Return the [X, Y] coordinate for the center point of the cell that contains the specified text.  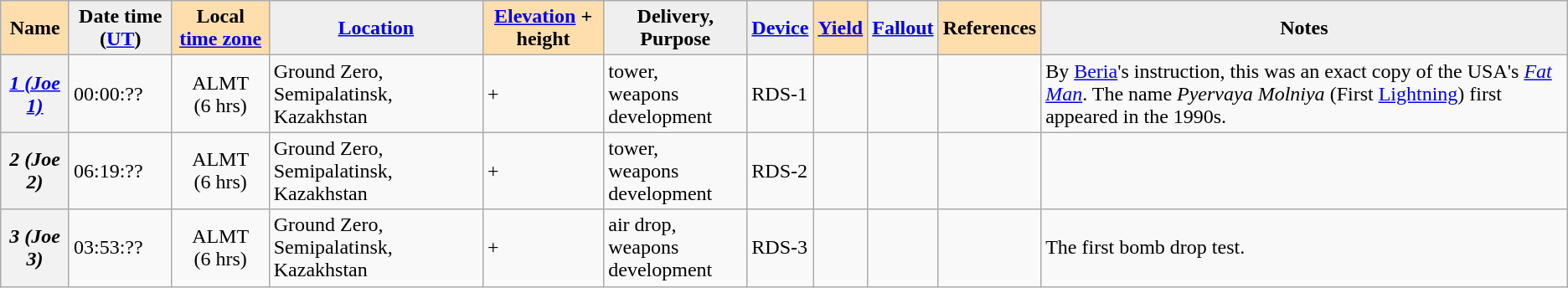
Date time (UT) [121, 28]
By Beria's instruction, this was an exact copy of the USA's Fat Man. The name Pyervaya Molniya (First Lightning) first appeared in the 1990s. [1305, 94]
Device [781, 28]
00:00:?? [121, 94]
Local time zone [220, 28]
3 (Joe 3) [35, 248]
Notes [1305, 28]
References [990, 28]
06:19:?? [121, 171]
Name [35, 28]
RDS-2 [781, 171]
RDS-3 [781, 248]
1 (Joe 1) [35, 94]
Elevation + height [543, 28]
Yield [841, 28]
03:53:?? [121, 248]
2 (Joe 2) [35, 171]
The first bomb drop test. [1305, 248]
air drop,weapons development [675, 248]
RDS-1 [781, 94]
Location [375, 28]
Delivery, Purpose [675, 28]
Fallout [903, 28]
